Extract the [X, Y] coordinate from the center of the cell holding the provided text.  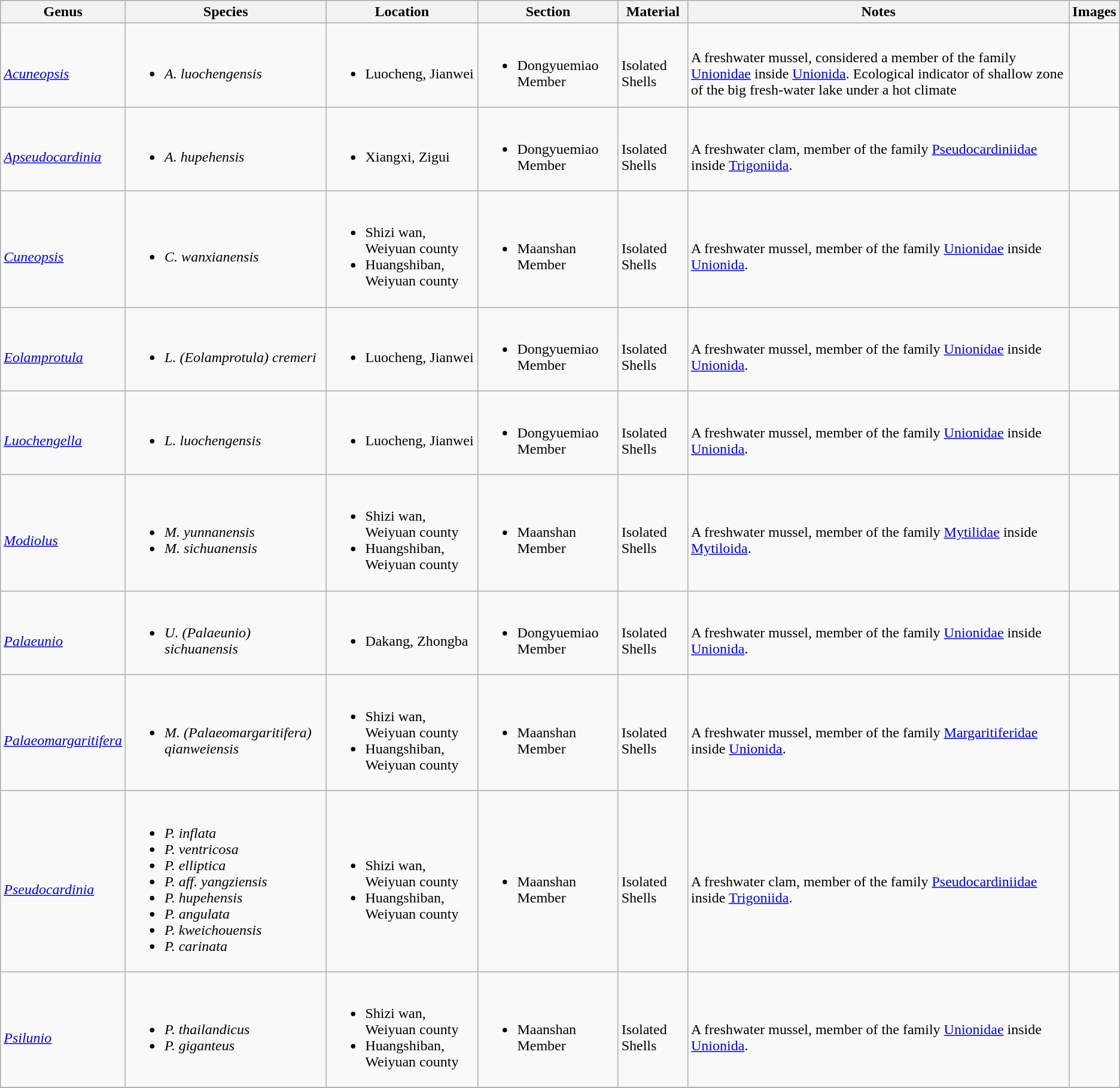
Psilunio [63, 1029]
C. wanxianensis [226, 249]
Palaeomargaritifera [63, 733]
U. (Palaeunio) sichuanensis [226, 633]
Notes [878, 12]
A freshwater mussel, member of the family Margaritiferidae inside Unionida. [878, 733]
Genus [63, 12]
Location [402, 12]
Images [1094, 12]
P. inflataP. ventricosaP. ellipticaP. aff. yangziensisP. hupehensisP. angulataP. kweichouensisP. carinata [226, 881]
Section [548, 12]
Dakang, Zhongba [402, 633]
Acuneopsis [63, 65]
M. (Palaeomargaritifera) qianweiensis [226, 733]
Apseudocardinia [63, 149]
Eolamprotula [63, 349]
Species [226, 12]
L. (Eolamprotula) cremeri [226, 349]
A freshwater mussel, member of the family Mytilidae inside Mytiloida. [878, 533]
Palaeunio [63, 633]
Material [653, 12]
M. yunnanensisM. sichuanensis [226, 533]
L. luochengensis [226, 433]
Luochengella [63, 433]
A. hupehensis [226, 149]
Modiolus [63, 533]
A. luochengensis [226, 65]
Cuneopsis [63, 249]
Pseudocardinia [63, 881]
P. thailandicusP. giganteus [226, 1029]
Xiangxi, Zigui [402, 149]
